Return the (x, y) coordinate for the center point of the cell that contains the specified text.  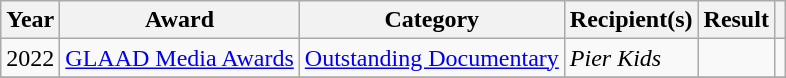
Award (180, 20)
Year (30, 20)
Recipient(s) (631, 20)
Pier Kids (631, 58)
Result (736, 20)
2022 (30, 58)
GLAAD Media Awards (180, 58)
Category (432, 20)
Outstanding Documentary (432, 58)
